Return [X, Y] of the center of cell containing provided text 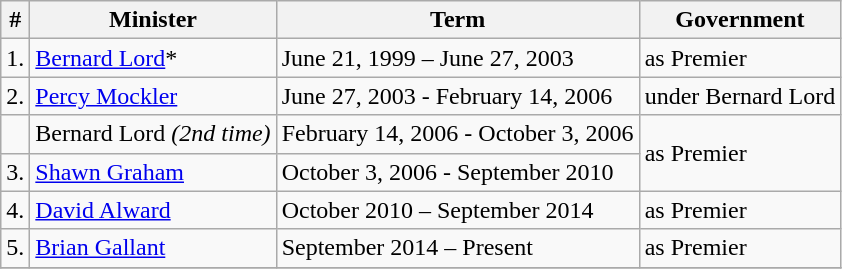
Term [458, 20]
September 2014 – Present [458, 248]
October 2010 – September 2014 [458, 210]
October 3, 2006 - September 2010 [458, 172]
Bernard Lord* [153, 58]
Brian Gallant [153, 248]
3. [16, 172]
June 21, 1999 – June 27, 2003 [458, 58]
Percy Mockler [153, 96]
# [16, 20]
Minister [153, 20]
4. [16, 210]
2. [16, 96]
June 27, 2003 - February 14, 2006 [458, 96]
Shawn Graham [153, 172]
Bernard Lord (2nd time) [153, 134]
5. [16, 248]
1. [16, 58]
February 14, 2006 - October 3, 2006 [458, 134]
Government [740, 20]
under Bernard Lord [740, 96]
David Alward [153, 210]
